Extract the [X, Y] coordinate from the center of the cell holding the provided text.  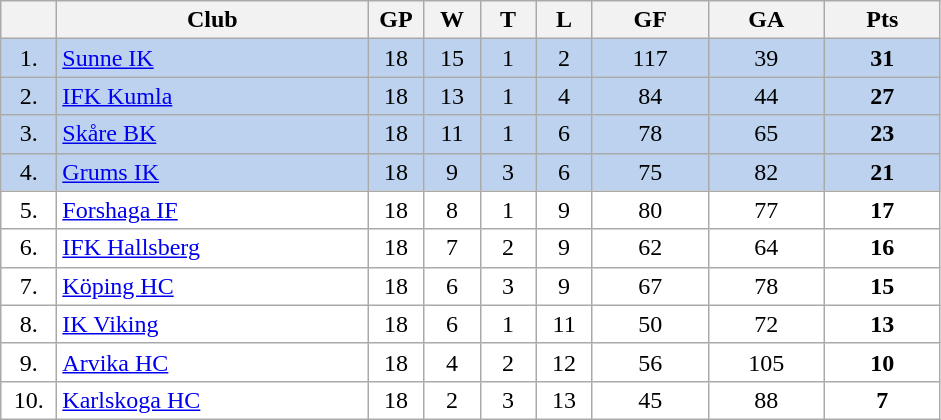
T [508, 20]
L [564, 20]
56 [650, 362]
Arvika HC [212, 362]
Pts [882, 20]
IFK Kumla [212, 96]
62 [650, 248]
16 [882, 248]
Forshaga IF [212, 210]
W [452, 20]
Club [212, 20]
72 [766, 324]
8 [452, 210]
GP [396, 20]
7. [29, 286]
5. [29, 210]
67 [650, 286]
23 [882, 134]
3. [29, 134]
45 [650, 400]
10 [882, 362]
Köping HC [212, 286]
12 [564, 362]
IK Viking [212, 324]
Karlskoga HC [212, 400]
39 [766, 58]
2. [29, 96]
75 [650, 172]
GF [650, 20]
6. [29, 248]
82 [766, 172]
80 [650, 210]
84 [650, 96]
31 [882, 58]
64 [766, 248]
IFK Hallsberg [212, 248]
44 [766, 96]
9. [29, 362]
17 [882, 210]
1. [29, 58]
65 [766, 134]
4. [29, 172]
GA [766, 20]
117 [650, 58]
21 [882, 172]
Skåre BK [212, 134]
88 [766, 400]
Grums IK [212, 172]
10. [29, 400]
105 [766, 362]
8. [29, 324]
Sunne IK [212, 58]
77 [766, 210]
50 [650, 324]
27 [882, 96]
